For the text-containing cell, return its midpoint in (x, y) coordinate format. 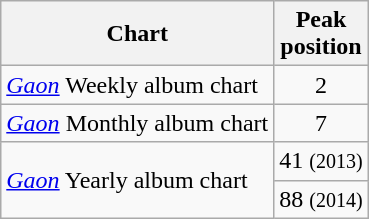
Gaon Monthly album chart (138, 123)
88 (2014) (321, 199)
41 (2013) (321, 161)
Gaon Yearly album chart (138, 180)
7 (321, 123)
Gaon Weekly album chart (138, 85)
Chart (138, 34)
Peakposition (321, 34)
2 (321, 85)
